Find where the given text appears and provide that cell's center as (X, Y) coordinate. 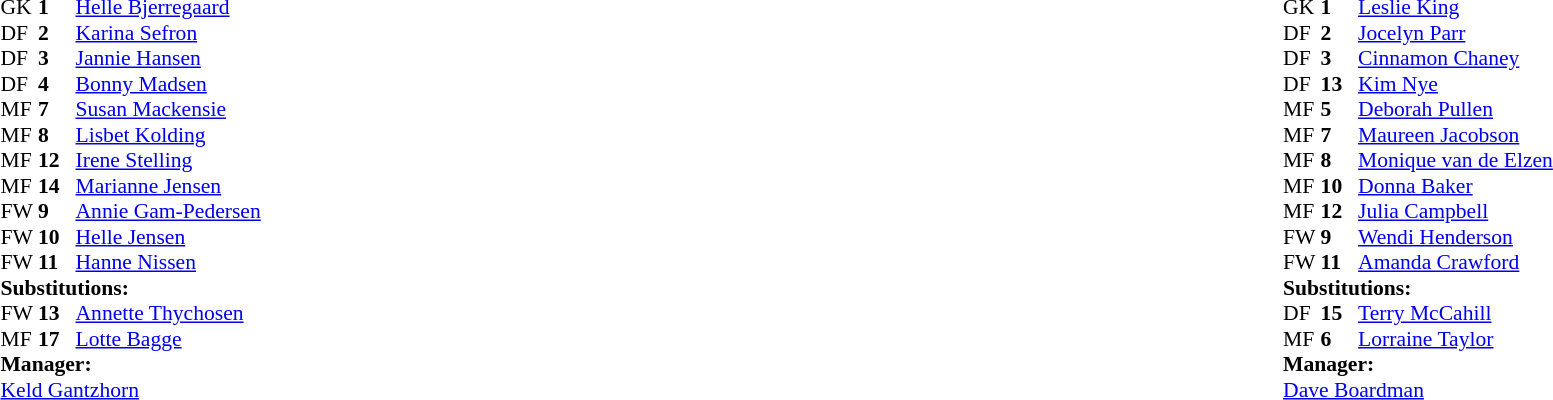
6 (1340, 339)
15 (1340, 313)
Jocelyn Parr (1456, 33)
Cinnamon Chaney (1456, 59)
Jannie Hansen (168, 59)
Amanda Crawford (1456, 263)
Annie Gam-Pedersen (168, 211)
Irene Stelling (168, 161)
Julia Campbell (1456, 211)
Hanne Nissen (168, 263)
Bonny Madsen (168, 84)
Monique van de Elzen (1456, 161)
Karina Sefron (168, 33)
Annette Thychosen (168, 313)
Marianne Jensen (168, 186)
Lotte Bagge (168, 339)
Kim Nye (1456, 84)
Lorraine Taylor (1456, 339)
Maureen Jacobson (1456, 135)
Susan Mackensie (168, 109)
Wendi Henderson (1456, 237)
Deborah Pullen (1456, 109)
5 (1340, 109)
14 (57, 186)
4 (57, 84)
Terry McCahill (1456, 313)
Donna Baker (1456, 186)
17 (57, 339)
Helle Jensen (168, 237)
Lisbet Kolding (168, 135)
